Provide the (x, y) coordinate of the cell's center where the given text is located.  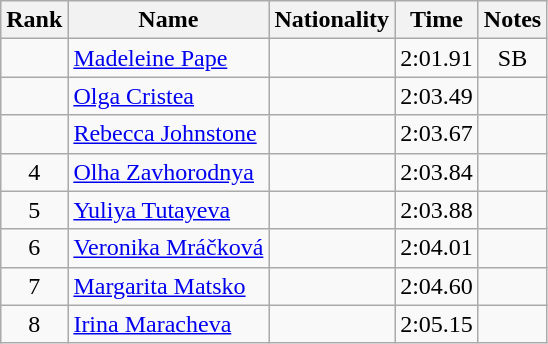
5 (34, 210)
6 (34, 248)
Irina Maracheva (168, 324)
2:03.67 (437, 134)
Time (437, 20)
Name (168, 20)
Rebecca Johnstone (168, 134)
2:04.01 (437, 248)
8 (34, 324)
7 (34, 286)
Veronika Mráčková (168, 248)
Olga Cristea (168, 96)
2:03.49 (437, 96)
Notes (512, 20)
Madeleine Pape (168, 58)
Margarita Matsko (168, 286)
SB (512, 58)
2:03.88 (437, 210)
2:05.15 (437, 324)
Yuliya Tutayeva (168, 210)
2:01.91 (437, 58)
2:03.84 (437, 172)
Olha Zavhorodnya (168, 172)
Rank (34, 20)
2:04.60 (437, 286)
4 (34, 172)
Nationality (332, 20)
